Return (x, y) of the center of cell containing provided text 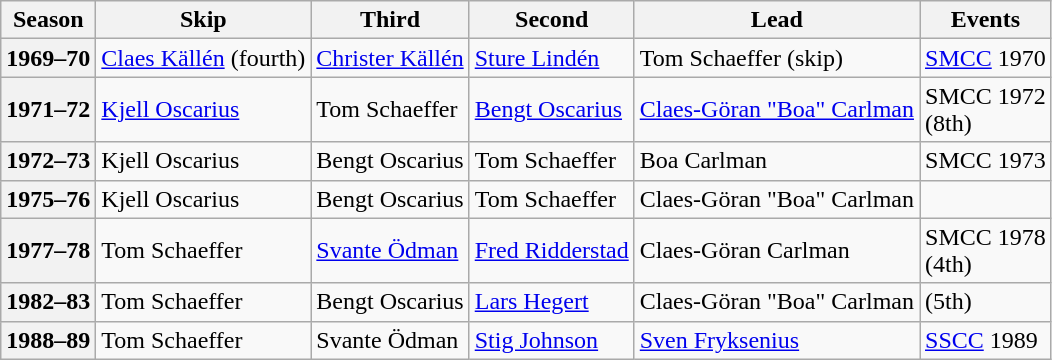
Third (390, 20)
Lars Hegert (552, 302)
1971–72 (48, 110)
SSCC 1989 (986, 340)
1982–83 (48, 302)
SMCC 1972 (8th) (986, 110)
SMCC 1978 (4th) (986, 250)
Lead (776, 20)
Claes Källén (fourth) (204, 58)
(5th) (986, 302)
Skip (204, 20)
Fred Ridderstad (552, 250)
Second (552, 20)
SMCC 1970 (986, 58)
Sture Lindén (552, 58)
1972–73 (48, 161)
Christer Källén (390, 58)
1977–78 (48, 250)
1975–76 (48, 199)
SMCC 1973 (986, 161)
Claes-Göran Carlman (776, 250)
Sven Fryksenius (776, 340)
Season (48, 20)
1969–70 (48, 58)
1988–89 (48, 340)
Stig Johnson (552, 340)
Events (986, 20)
Tom Schaeffer (skip) (776, 58)
Boa Carlman (776, 161)
